Pinpoint the cell where the given text exists, returning its (X, Y) midpoint coordinate. 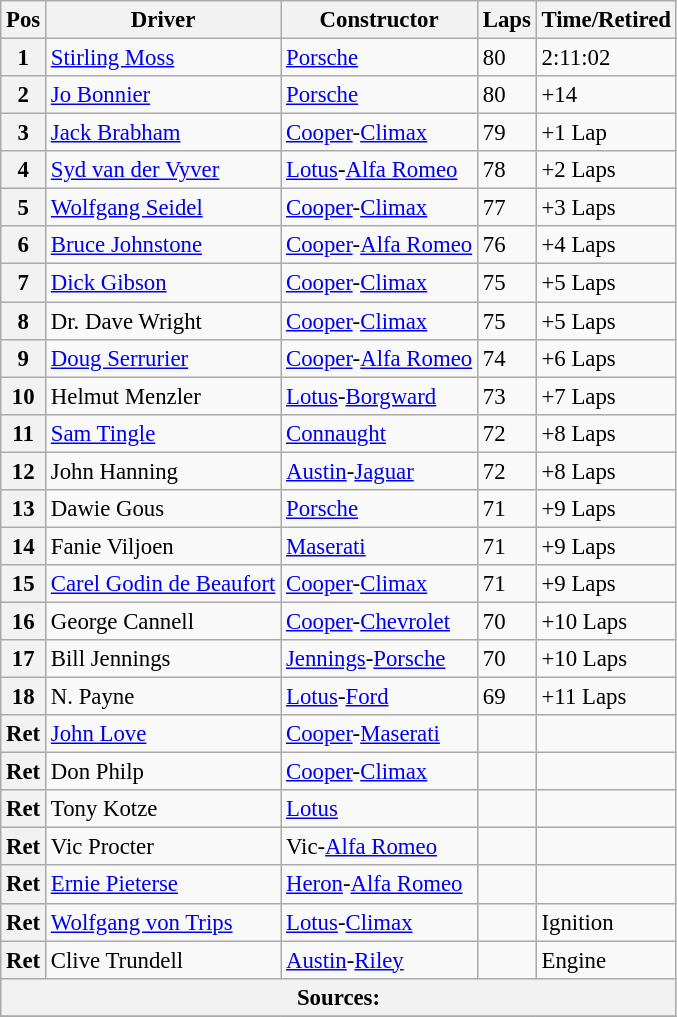
17 (24, 659)
+3 Laps (606, 208)
13 (24, 509)
Lotus-Alfa Romeo (380, 170)
Ignition (606, 922)
Lotus-Climax (380, 922)
George Cannell (164, 621)
Connaught (380, 433)
Bill Jennings (164, 659)
John Love (164, 734)
Lotus-Ford (380, 697)
Jack Brabham (164, 133)
Carel Godin de Beaufort (164, 584)
16 (24, 621)
Helmut Menzler (164, 396)
12 (24, 471)
73 (506, 396)
Lotus (380, 809)
Maserati (380, 546)
Constructor (380, 20)
Sources: (339, 997)
Wolfgang von Trips (164, 922)
2:11:02 (606, 58)
11 (24, 433)
Austin-Jaguar (380, 471)
Cooper-Maserati (380, 734)
7 (24, 283)
18 (24, 697)
Dr. Dave Wright (164, 321)
N. Payne (164, 697)
Doug Serrurier (164, 358)
Don Philp (164, 772)
15 (24, 584)
+7 Laps (606, 396)
John Hanning (164, 471)
4 (24, 170)
Laps (506, 20)
Engine (606, 960)
+1 Lap (606, 133)
Fanie Viljoen (164, 546)
Wolfgang Seidel (164, 208)
Dick Gibson (164, 283)
Clive Trundell (164, 960)
Stirling Moss (164, 58)
Ernie Pieterse (164, 885)
Jo Bonnier (164, 95)
3 (24, 133)
+4 Laps (606, 245)
+6 Laps (606, 358)
1 (24, 58)
79 (506, 133)
74 (506, 358)
Austin-Riley (380, 960)
Pos (24, 20)
69 (506, 697)
Bruce Johnstone (164, 245)
5 (24, 208)
Jennings-Porsche (380, 659)
Cooper-Chevrolet (380, 621)
Sam Tingle (164, 433)
2 (24, 95)
Vic Procter (164, 847)
+14 (606, 95)
9 (24, 358)
78 (506, 170)
14 (24, 546)
Heron-Alfa Romeo (380, 885)
Time/Retired (606, 20)
Driver (164, 20)
Dawie Gous (164, 509)
8 (24, 321)
+11 Laps (606, 697)
+2 Laps (606, 170)
6 (24, 245)
10 (24, 396)
Vic-Alfa Romeo (380, 847)
77 (506, 208)
76 (506, 245)
Tony Kotze (164, 809)
Lotus-Borgward (380, 396)
Syd van der Vyver (164, 170)
